Identify which cell holds the provided text, then report its [X, Y] central coordinate. 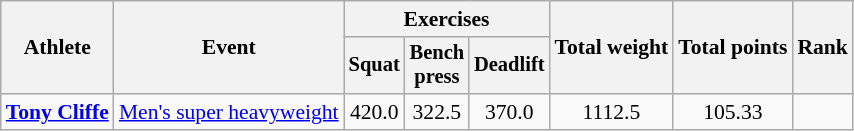
Deadlift [509, 66]
Total weight [611, 48]
Rank [822, 48]
Event [229, 48]
Exercises [447, 19]
Benchpress [437, 66]
Tony Cliffe [58, 112]
370.0 [509, 112]
Total points [732, 48]
105.33 [732, 112]
Men's super heavyweight [229, 112]
1112.5 [611, 112]
Athlete [58, 48]
420.0 [374, 112]
322.5 [437, 112]
Squat [374, 66]
